Capture the cell that displays the provided text and extract its [X, Y] central coordinate. 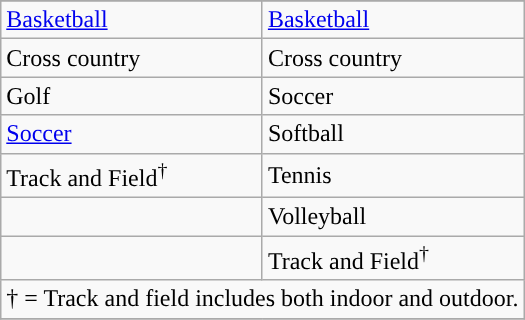
Tennis [393, 176]
† = Track and field includes both indoor and outdoor. [262, 299]
Softball [393, 134]
Golf [132, 96]
Volleyball [393, 217]
